Pinpoint the cell where the given text exists, returning its [x, y] midpoint coordinate. 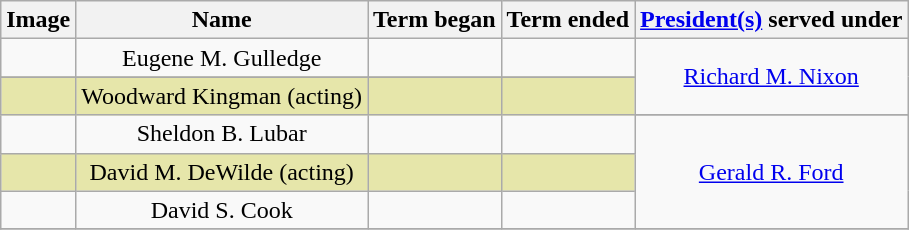
Name [222, 20]
Richard M. Nixon [772, 77]
David S. Cook [222, 210]
President(s) served under [772, 20]
Term ended [568, 20]
Sheldon B. Lubar [222, 134]
Eugene M. Gulledge [222, 58]
David M. DeWilde (acting) [222, 172]
Woodward Kingman (acting) [222, 96]
Term began [435, 20]
Image [38, 20]
Gerald R. Ford [772, 172]
